Scan for the cell matching the given text and deliver its [x, y] coordinate at center. 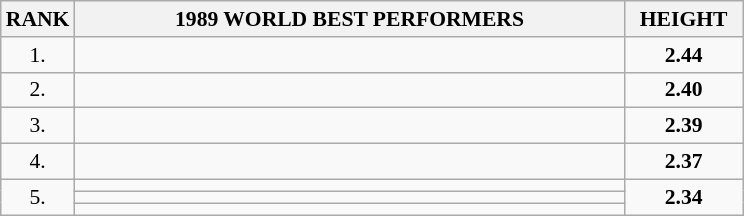
1. [38, 55]
2.34 [684, 197]
2. [38, 90]
HEIGHT [684, 19]
RANK [38, 19]
5. [38, 197]
1989 WORLD BEST PERFORMERS [349, 19]
4. [38, 162]
2.44 [684, 55]
2.37 [684, 162]
2.40 [684, 90]
2.39 [684, 126]
3. [38, 126]
